Scan for the cell matching the given text and deliver its [x, y] coordinate at center. 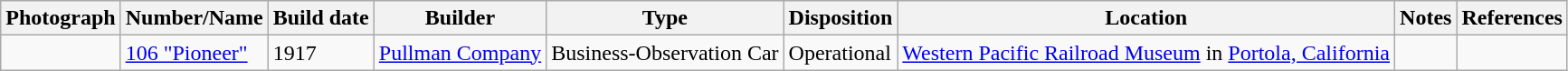
Operational [841, 53]
Number/Name [194, 18]
Western Pacific Railroad Museum in Portola, California [1146, 53]
Notes [1426, 18]
Location [1146, 18]
106 "Pioneer" [194, 53]
Photograph [61, 18]
References [1513, 18]
Builder [460, 18]
1917 [320, 53]
Type [665, 18]
Business-Observation Car [665, 53]
Pullman Company [460, 53]
Disposition [841, 18]
Build date [320, 18]
